From the cell containing the given text, extract its center point as (X, Y) coordinate. 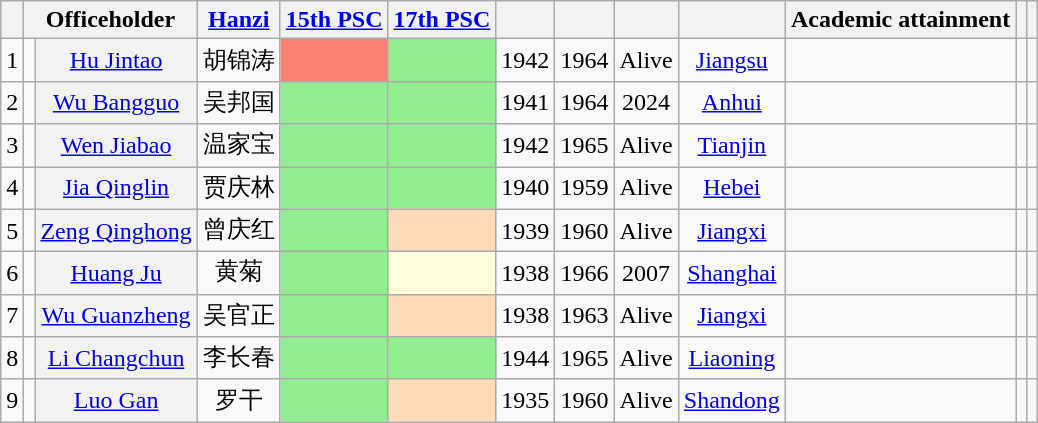
Luo Gan (116, 400)
Tianjin (732, 146)
Wu Bangguo (116, 102)
Officeholder (110, 20)
Shandong (732, 400)
17th PSC (442, 20)
罗干 (238, 400)
1941 (526, 102)
1940 (526, 188)
胡锦涛 (238, 60)
4 (12, 188)
1959 (584, 188)
2 (12, 102)
李长春 (238, 358)
Wen Jiabao (116, 146)
9 (12, 400)
2007 (646, 274)
Shanghai (732, 274)
15th PSC (334, 20)
Wu Guanzheng (116, 316)
7 (12, 316)
黄菊 (238, 274)
Jiangsu (732, 60)
曾庆红 (238, 230)
1939 (526, 230)
1963 (584, 316)
1966 (584, 274)
温家宝 (238, 146)
3 (12, 146)
吴邦国 (238, 102)
2024 (646, 102)
5 (12, 230)
Jia Qinglin (116, 188)
Huang Ju (116, 274)
1 (12, 60)
Hebei (732, 188)
Zeng Qinghong (116, 230)
吴官正 (238, 316)
Liaoning (732, 358)
8 (12, 358)
1935 (526, 400)
Li Changchun (116, 358)
贾庆林 (238, 188)
Hu Jintao (116, 60)
6 (12, 274)
Academic attainment (900, 20)
1944 (526, 358)
Hanzi (238, 20)
Anhui (732, 102)
